Output the (x, y) coordinate of the center of the cell containing the given text.  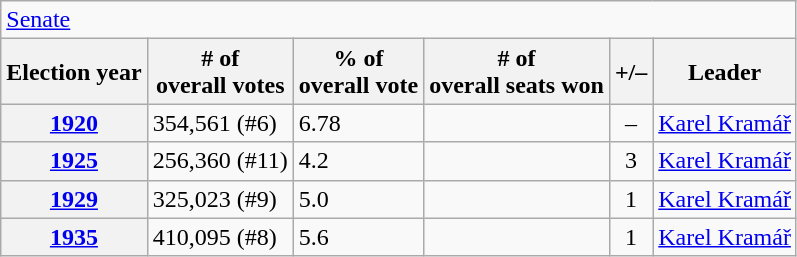
5.0 (358, 199)
6.78 (358, 123)
Election year (74, 72)
+/– (630, 72)
– (630, 123)
256,360 (#11) (220, 161)
5.6 (358, 237)
354,561 (#6) (220, 123)
3 (630, 161)
Senate (399, 20)
1925 (74, 161)
% ofoverall vote (358, 72)
410,095 (#8) (220, 237)
1920 (74, 123)
# ofoverall seats won (517, 72)
4.2 (358, 161)
Leader (725, 72)
325,023 (#9) (220, 199)
1929 (74, 199)
# ofoverall votes (220, 72)
1935 (74, 237)
